From the cell containing the given text, extract its center point as [X, Y] coordinate. 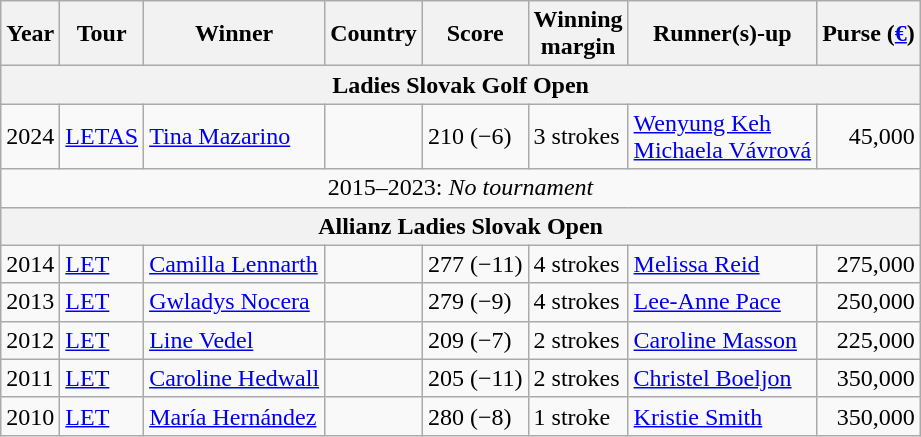
Melissa Reid [722, 264]
280 (−8) [475, 416]
210 (−6) [475, 136]
Runner(s)-up [722, 34]
225,000 [869, 340]
45,000 [869, 136]
2011 [30, 378]
Winner [234, 34]
Kristie Smith [722, 416]
2012 [30, 340]
2010 [30, 416]
LETAS [102, 136]
275,000 [869, 264]
Country [374, 34]
Year [30, 34]
2015–2023: No tournament [461, 188]
2014 [30, 264]
Score [475, 34]
Allianz Ladies Slovak Open [461, 226]
Caroline Hedwall [234, 378]
205 (−11) [475, 378]
279 (−9) [475, 302]
Wenyung Keh Michaela Vávrová [722, 136]
Winningmargin [578, 34]
Ladies Slovak Golf Open [461, 85]
Caroline Masson [722, 340]
Tina Mazarino [234, 136]
Camilla Lennarth [234, 264]
277 (−11) [475, 264]
María Hernández [234, 416]
Line Vedel [234, 340]
Purse (€) [869, 34]
209 (−7) [475, 340]
Christel Boeljon [722, 378]
Gwladys Nocera [234, 302]
2013 [30, 302]
1 stroke [578, 416]
2024 [30, 136]
3 strokes [578, 136]
250,000 [869, 302]
Lee-Anne Pace [722, 302]
Tour [102, 34]
